Search for the cell housing the specified text and yield its [X, Y] center coordinate. 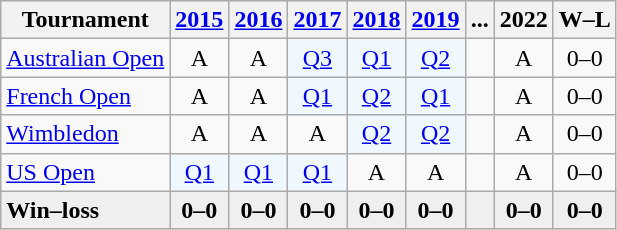
French Open [86, 96]
US Open [86, 172]
2019 [436, 20]
Wimbledon [86, 134]
Australian Open [86, 58]
... [480, 20]
2022 [524, 20]
W–L [584, 20]
Win–loss [86, 210]
2018 [376, 20]
Q3 [318, 58]
Tournament [86, 20]
2015 [200, 20]
2016 [258, 20]
2017 [318, 20]
